Return (x, y) of the center of cell containing provided text 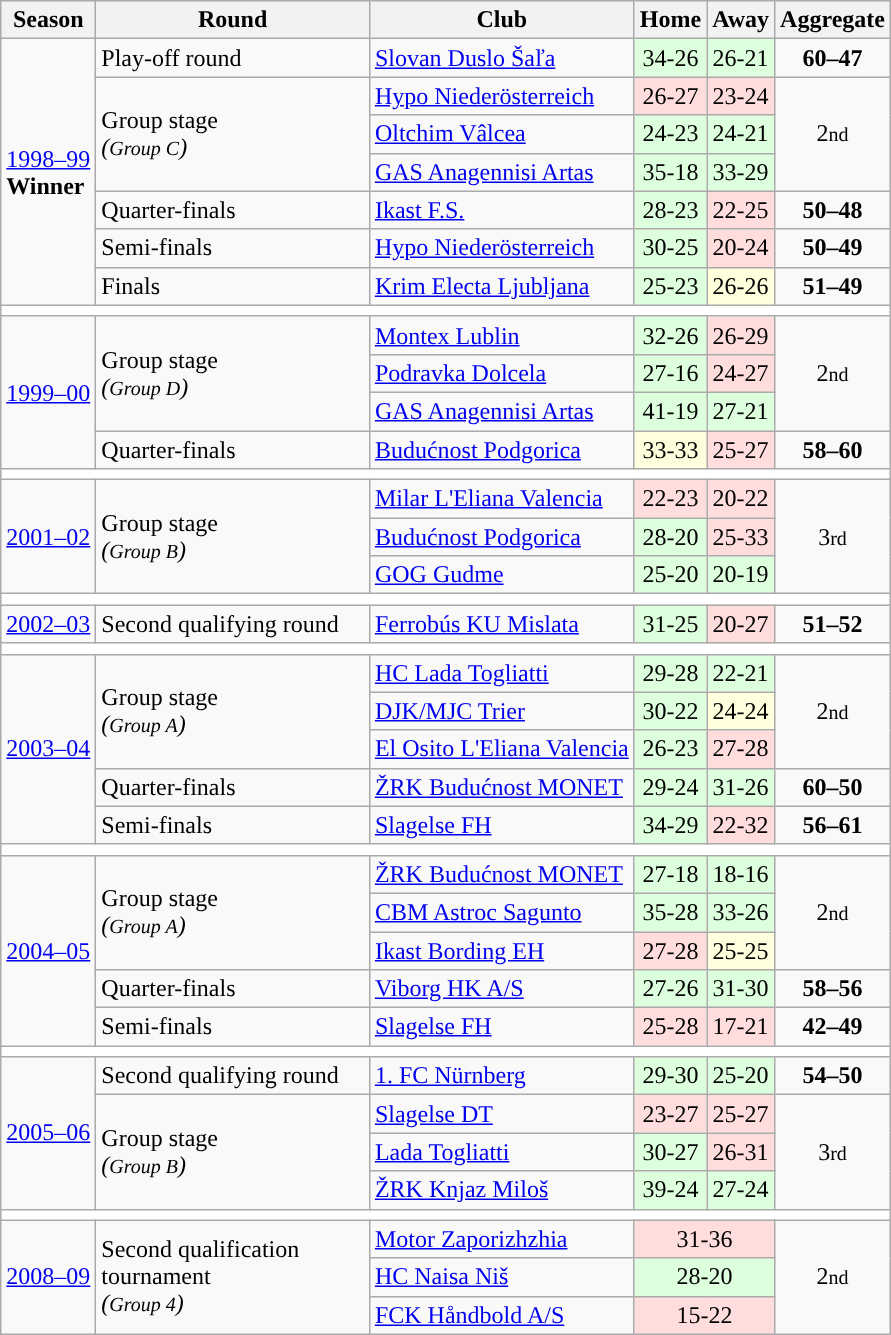
Slagelse DT (502, 1114)
34-26 (670, 58)
33-29 (741, 172)
35-18 (670, 172)
1999–00 (48, 392)
29-28 (670, 673)
Aggregate (833, 20)
26-27 (670, 96)
27-26 (670, 989)
Krim Electa Ljubljana (502, 286)
27-16 (670, 373)
25-33 (741, 537)
22-21 (741, 673)
2002–03 (48, 624)
1. FC Nürnberg (502, 1076)
23-27 (670, 1114)
Viborg HK A/S (502, 989)
50–48 (833, 210)
1998–99 Winner (48, 172)
Round (233, 20)
18-16 (741, 874)
El Osito L'Eliana Valencia (502, 749)
60–47 (833, 58)
Montex Lublin (502, 335)
31-30 (741, 989)
54–50 (833, 1076)
24-24 (741, 711)
32-26 (670, 335)
41-19 (670, 411)
Lada Togliatti (502, 1152)
26-31 (741, 1152)
30-22 (670, 711)
27-18 (670, 874)
DJK/MJC Trier (502, 711)
ŽRK Knjaz Miloš (502, 1190)
22-23 (670, 499)
30-27 (670, 1152)
24-27 (741, 373)
CBM Astroc Sagunto (502, 912)
Group stage(Group C) (233, 134)
26-23 (670, 749)
17-21 (741, 1027)
20-22 (741, 499)
26-21 (741, 58)
2004–05 (48, 950)
27-21 (741, 411)
51–52 (833, 624)
20-19 (741, 575)
Season (48, 20)
Finals (233, 286)
Ikast Bording EH (502, 951)
51–49 (833, 286)
Home (670, 20)
Slovan Duslo Šaľa (502, 58)
58–60 (833, 449)
FCK Håndbold A/S (502, 1315)
27-24 (741, 1190)
GOG Gudme (502, 575)
39-24 (670, 1190)
20-24 (741, 248)
24-21 (741, 134)
33-33 (670, 449)
2003–04 (48, 749)
Motor Zaporizhzhia (502, 1239)
22-25 (741, 210)
33-26 (741, 912)
23-24 (741, 96)
31-36 (704, 1239)
25-28 (670, 1027)
2001–02 (48, 537)
29-24 (670, 787)
28-23 (670, 210)
20-27 (741, 624)
2008–09 (48, 1277)
Milar L'Eliana Valencia (502, 499)
Second qualification tournament(Group 4) (233, 1277)
58–56 (833, 989)
34-29 (670, 825)
Play-off round (233, 58)
24-23 (670, 134)
31-26 (741, 787)
15-22 (704, 1315)
56–61 (833, 825)
Group stage(Group D) (233, 373)
Club (502, 20)
HC Naisa Niš (502, 1277)
25-25 (741, 951)
30-25 (670, 248)
22-32 (741, 825)
2005–06 (48, 1133)
50–49 (833, 248)
42–49 (833, 1027)
Ikast F.S. (502, 210)
26-26 (741, 286)
26-29 (741, 335)
Podravka Dolcela (502, 373)
25-23 (670, 286)
Away (741, 20)
Oltchim Vâlcea (502, 134)
60–50 (833, 787)
35-28 (670, 912)
Ferrobús KU Mislata (502, 624)
HC Lada Togliatti (502, 673)
29-30 (670, 1076)
31-25 (670, 624)
